For the text-containing cell, return its midpoint in (x, y) coordinate format. 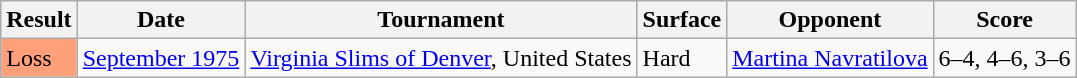
Martina Navratilova (830, 58)
Loss (39, 58)
Tournament (441, 20)
Surface (682, 20)
Result (39, 20)
September 1975 (161, 58)
6–4, 4–6, 3–6 (1004, 58)
Virginia Slims of Denver, United States (441, 58)
Hard (682, 58)
Opponent (830, 20)
Score (1004, 20)
Date (161, 20)
